Search for the cell housing the specified text and yield its (X, Y) center coordinate. 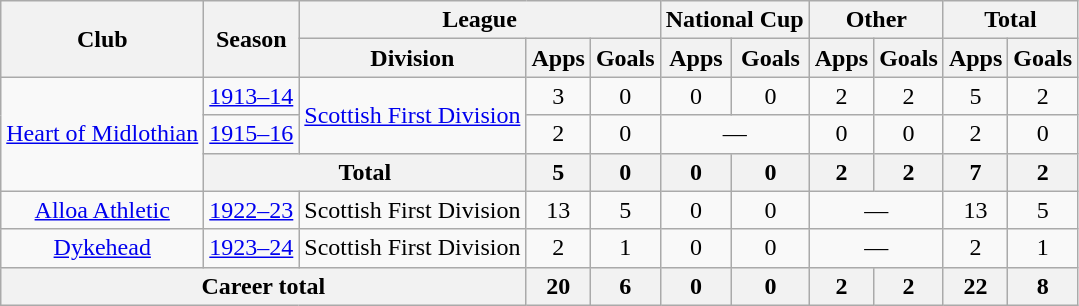
Alloa Athletic (102, 210)
1915–16 (252, 134)
22 (975, 286)
Career total (264, 286)
6 (625, 286)
7 (975, 172)
Club (102, 39)
20 (558, 286)
Heart of Midlothian (102, 134)
8 (1043, 286)
1913–14 (252, 96)
3 (558, 96)
Other (876, 20)
1922–23 (252, 210)
National Cup (734, 20)
1923–24 (252, 248)
Division (412, 58)
Dykehead (102, 248)
Season (252, 39)
League (480, 20)
